From the cell containing the given text, extract its center point as (x, y) coordinate. 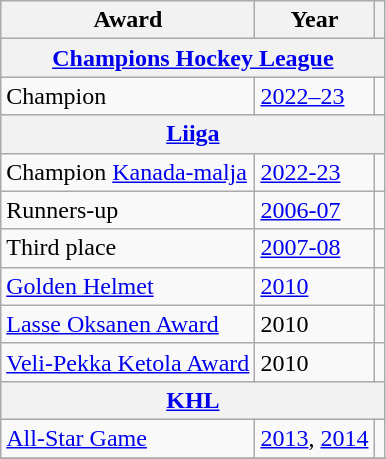
2022-23 (314, 172)
All-Star Game (128, 438)
Golden Helmet (128, 286)
2006-07 (314, 210)
Champions Hockey League (193, 58)
Year (314, 20)
Lasse Oksanen Award (128, 324)
Champion Kanada-malja (128, 172)
Veli-Pekka Ketola Award (128, 362)
Champion (128, 96)
Award (128, 20)
Liiga (193, 134)
KHL (193, 400)
2022–23 (314, 96)
2013, 2014 (314, 438)
Third place (128, 248)
2007-08 (314, 248)
Runners-up (128, 210)
